Return the [x, y] coordinate for the center point of the cell that contains the specified text.  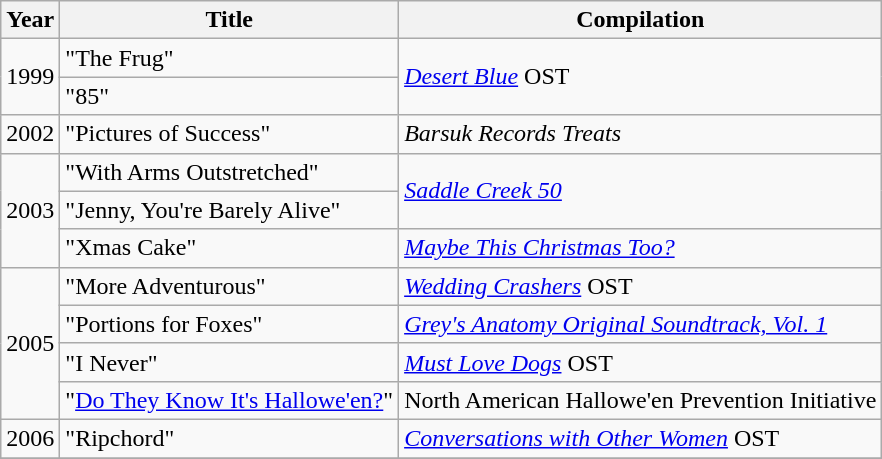
Saddle Creek 50 [640, 191]
2006 [30, 438]
Barsuk Records Treats [640, 134]
Wedding Crashers OST [640, 286]
"85" [230, 96]
"More Adventurous" [230, 286]
"Do They Know It's Hallowe'en?" [230, 400]
"With Arms Outstretched" [230, 172]
Grey's Anatomy Original Soundtrack, Vol. 1 [640, 324]
Maybe This Christmas Too? [640, 248]
2003 [30, 210]
North American Hallowe'en Prevention Initiative [640, 400]
"The Frug" [230, 58]
Desert Blue OST [640, 77]
"Xmas Cake" [230, 248]
Compilation [640, 20]
1999 [30, 77]
Year [30, 20]
2005 [30, 343]
"Pictures of Success" [230, 134]
Title [230, 20]
2002 [30, 134]
Must Love Dogs OST [640, 362]
"I Never" [230, 362]
Conversations with Other Women OST [640, 438]
"Jenny, You're Barely Alive" [230, 210]
"Portions for Foxes" [230, 324]
"Ripchord" [230, 438]
